Capture the cell that displays the provided text and extract its (X, Y) central coordinate. 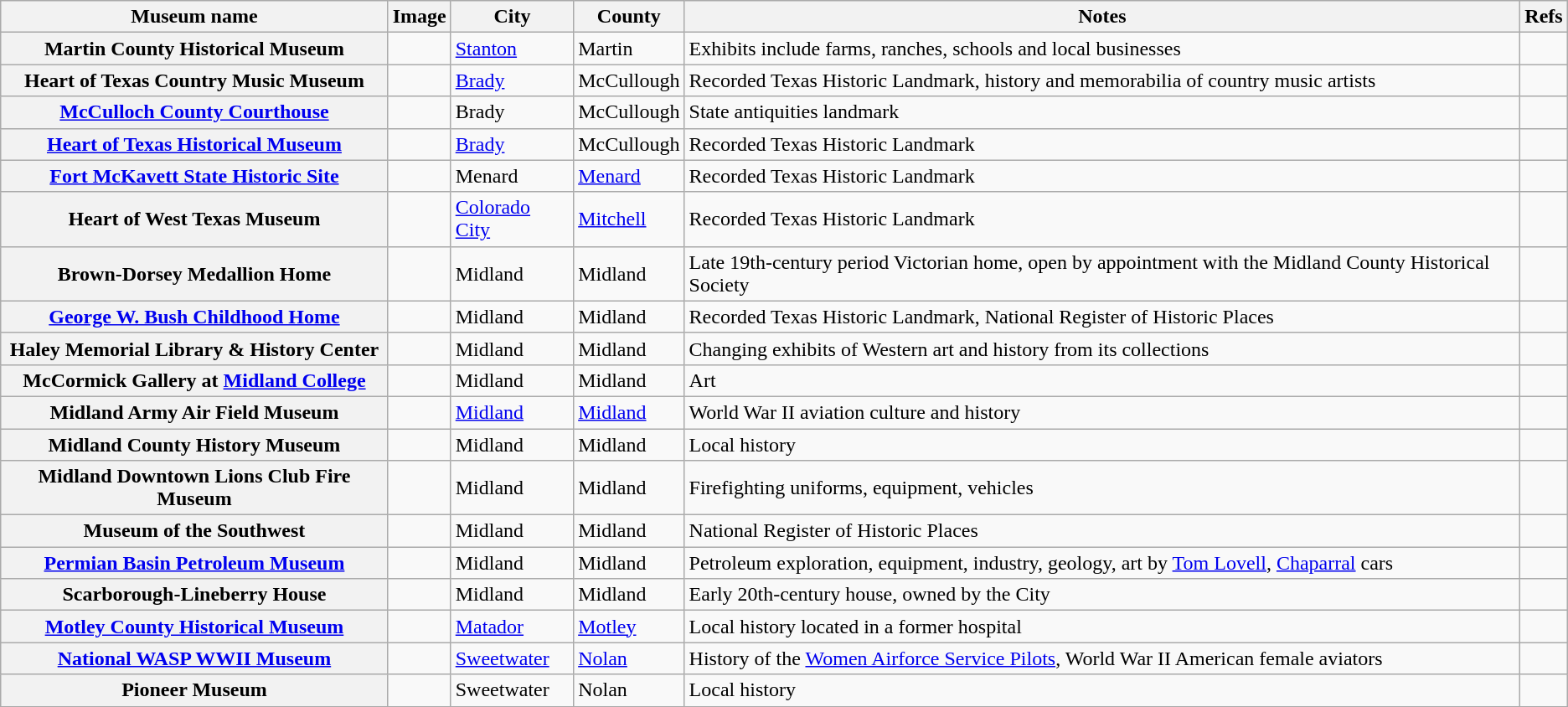
National Register of Historic Places (1102, 531)
McCormick Gallery at Midland College (194, 380)
Petroleum exploration, equipment, industry, geology, art by Tom Lovell, Chaparral cars (1102, 563)
Late 19th-century period Victorian home, open by appointment with the Midland County Historical Society (1102, 273)
Brown-Dorsey Medallion Home (194, 273)
Fort McKavett State Historic Site (194, 176)
Exhibits include farms, ranches, schools and local businesses (1102, 49)
Martin (629, 49)
Heart of Texas Historical Museum (194, 144)
Midland County History Museum (194, 445)
Museum of the Southwest (194, 531)
Early 20th-century house, owned by the City (1102, 595)
Image (419, 17)
Motley (629, 627)
Mitchell (629, 219)
Martin County Historical Museum (194, 49)
Permian Basin Petroleum Museum (194, 563)
World War II aviation culture and history (1102, 412)
Matador (512, 627)
History of the Women Airforce Service Pilots, World War II American female aviators (1102, 658)
George W. Bush Childhood Home (194, 317)
Firefighting uniforms, equipment, vehicles (1102, 488)
Changing exhibits of Western art and history from its collections (1102, 348)
City (512, 17)
Museum name (194, 17)
Local history located in a former hospital (1102, 627)
Heart of Texas Country Music Museum (194, 80)
Haley Memorial Library & History Center (194, 348)
Scarborough-Lineberry House (194, 595)
McCulloch County Courthouse (194, 112)
State antiquities landmark (1102, 112)
Colorado City (512, 219)
Midland Downtown Lions Club Fire Museum (194, 488)
Pioneer Museum (194, 690)
National WASP WWII Museum (194, 658)
Motley County Historical Museum (194, 627)
Art (1102, 380)
Midland Army Air Field Museum (194, 412)
Refs (1544, 17)
Stanton (512, 49)
Heart of West Texas Museum (194, 219)
County (629, 17)
Recorded Texas Historic Landmark, National Register of Historic Places (1102, 317)
Notes (1102, 17)
Recorded Texas Historic Landmark, history and memorabilia of country music artists (1102, 80)
